Locate the cell with the specified text and output its (x, y) center coordinate. 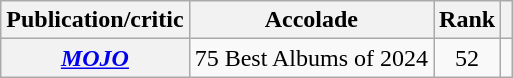
Publication/critic (95, 20)
MOJO (95, 58)
52 (468, 58)
Rank (468, 20)
75 Best Albums of 2024 (311, 58)
Accolade (311, 20)
